For the text-containing cell, return its midpoint in (x, y) coordinate format. 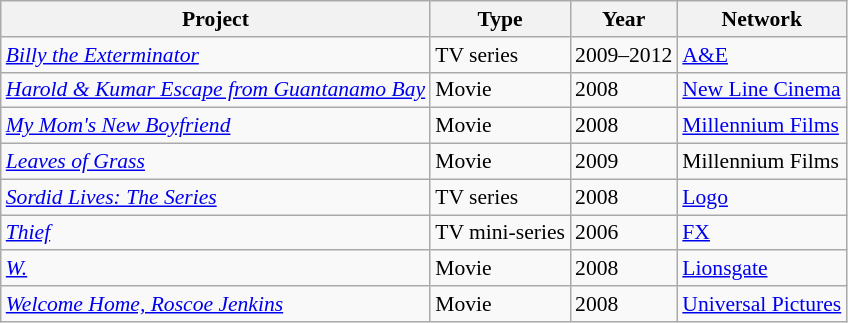
Harold & Kumar Escape from Guantanamo Bay (216, 90)
Lionsgate (762, 269)
Project (216, 19)
FX (762, 233)
Logo (762, 197)
Welcome Home, Roscoe Jenkins (216, 304)
Year (624, 19)
New Line Cinema (762, 90)
2009–2012 (624, 55)
My Mom's New Boyfriend (216, 126)
TV mini-series (500, 233)
A&E (762, 55)
Leaves of Grass (216, 162)
2009 (624, 162)
W. (216, 269)
Universal Pictures (762, 304)
2006 (624, 233)
Billy the Exterminator (216, 55)
Sordid Lives: The Series (216, 197)
Thief (216, 233)
Type (500, 19)
Network (762, 19)
